Determine the (x, y) coordinate at the center of the cell enclosing the given text.  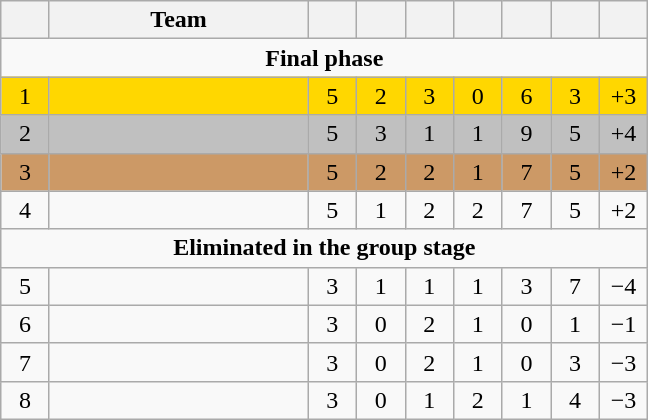
Team (178, 20)
−4 (624, 286)
Eliminated in the group stage (324, 248)
Final phase (324, 58)
+4 (624, 134)
9 (526, 134)
−1 (624, 324)
+3 (624, 96)
8 (26, 400)
